Identify which cell holds the provided text, then report its (X, Y) central coordinate. 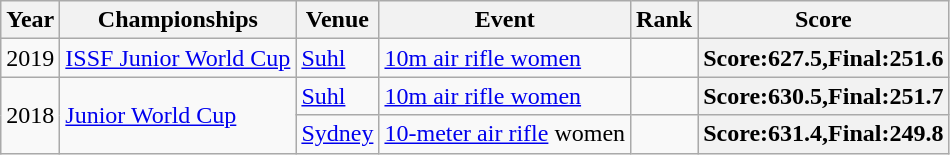
Score:627.5,Final:251.6 (824, 58)
2019 (30, 58)
Championships (178, 20)
ISSF Junior World Cup (178, 58)
Event (505, 20)
Score (824, 20)
10-meter air rifle women (505, 134)
Score:630.5,Final:251.7 (824, 96)
Junior World Cup (178, 115)
Year (30, 20)
Score:631.4,Final:249.8 (824, 134)
Venue (338, 20)
Sydney (338, 134)
2018 (30, 115)
Rank (664, 20)
